From the cell containing the given text, extract its center point as (X, Y) coordinate. 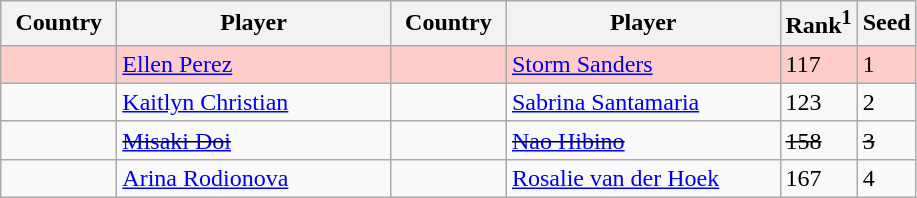
Arina Rodionova (254, 178)
117 (818, 64)
3 (886, 140)
123 (818, 102)
Rosalie van der Hoek (643, 178)
1 (886, 64)
Nao Hibino (643, 140)
Storm Sanders (643, 64)
158 (818, 140)
Ellen Perez (254, 64)
Rank1 (818, 24)
Seed (886, 24)
Sabrina Santamaria (643, 102)
4 (886, 178)
Misaki Doi (254, 140)
2 (886, 102)
Kaitlyn Christian (254, 102)
167 (818, 178)
